Return the (x, y) coordinate for the center point of the cell that contains the specified text.  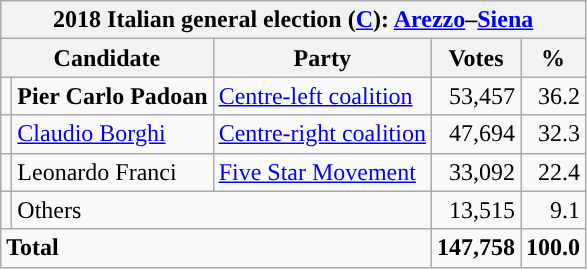
32.3 (552, 134)
100.0 (552, 248)
Leonardo Franci (112, 172)
Candidate (107, 58)
147,758 (476, 248)
Total (216, 248)
Pier Carlo Padoan (112, 96)
Five Star Movement (322, 172)
47,694 (476, 134)
53,457 (476, 96)
Centre-right coalition (322, 134)
13,515 (476, 210)
33,092 (476, 172)
2018 Italian general election (C): Arezzo–Siena (294, 20)
Centre-left coalition (322, 96)
Claudio Borghi (112, 134)
% (552, 58)
22.4 (552, 172)
Votes (476, 58)
36.2 (552, 96)
Party (322, 58)
9.1 (552, 210)
Others (222, 210)
